From the cell containing the given text, extract its center point as [x, y] coordinate. 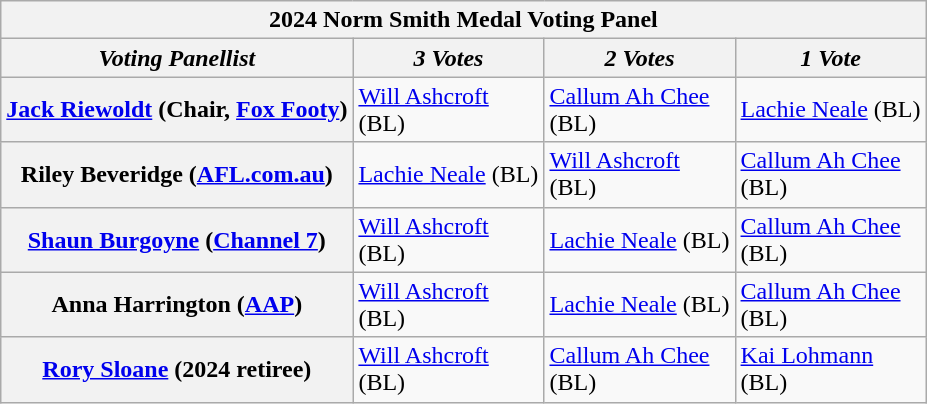
2024 Norm Smith Medal Voting Panel [464, 20]
Riley Beveridge (AFL.com.au) [177, 174]
Voting Panellist [177, 58]
2 Votes [640, 58]
Kai Lohmann (BL) [830, 370]
Jack Riewoldt (Chair, Fox Footy) [177, 110]
1 Vote [830, 58]
Rory Sloane (2024 retiree) [177, 370]
Shaun Burgoyne (Channel 7) [177, 240]
Anna Harrington (AAP) [177, 304]
3 Votes [448, 58]
